From the cell containing the given text, extract its center point as [X, Y] coordinate. 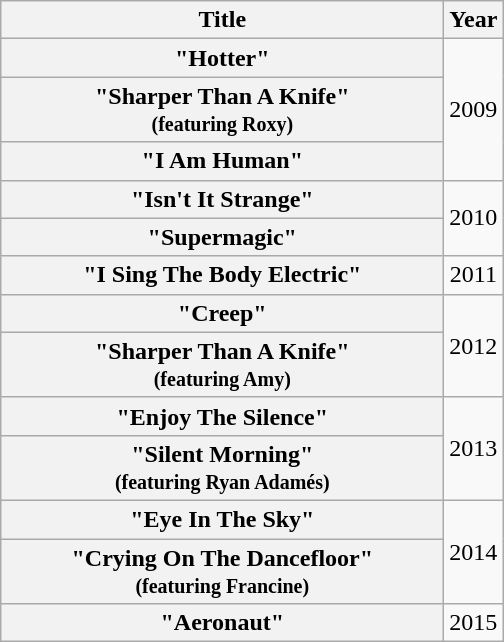
"Aeronaut" [222, 623]
Year [474, 20]
Title [222, 20]
2013 [474, 448]
"Isn't It Strange" [222, 199]
"I Am Human" [222, 161]
"Crying On The Dancefloor" (featuring Francine) [222, 570]
2012 [474, 346]
"Supermagic" [222, 237]
"Sharper Than A Knife"(featuring Amy) [222, 364]
"Enjoy The Silence" [222, 416]
2010 [474, 218]
2014 [474, 552]
"Hotter" [222, 58]
2009 [474, 110]
"Eye In The Sky" [222, 519]
"I Sing The Body Electric" [222, 275]
"Creep" [222, 313]
"Silent Morning" (featuring Ryan Adamés) [222, 468]
2015 [474, 623]
"Sharper Than A Knife"(featuring Roxy) [222, 110]
2011 [474, 275]
